Pinpoint the cell where the given text exists, returning its [x, y] midpoint coordinate. 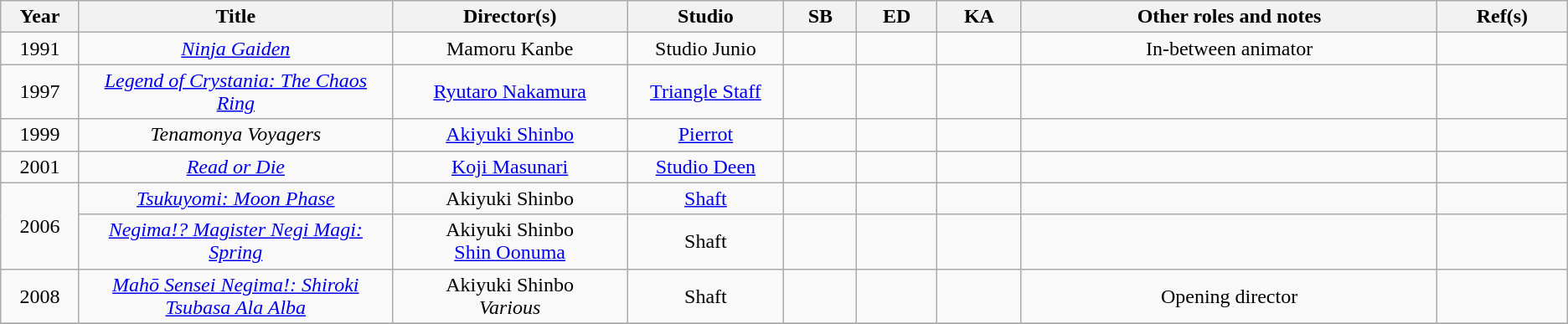
Akiyuki Shinbo Various [509, 296]
Studio [705, 17]
2001 [40, 167]
Mamoru Kanbe [509, 49]
KA [978, 17]
1997 [40, 92]
ED [896, 17]
Opening director [1229, 296]
Tenamonya Voyagers [235, 135]
2006 [40, 226]
Akiyuki Shinbo Shin Oonuma [509, 241]
Koji Masunari [509, 167]
Studio Deen [705, 167]
SB [821, 17]
Ninja Gaiden [235, 49]
Title [235, 17]
Legend of Crystania: The Chaos Ring [235, 92]
Triangle Staff [705, 92]
2008 [40, 296]
Director(s) [509, 17]
Mahō Sensei Negima!: Shiroki Tsubasa Ala Alba [235, 296]
Tsukuyomi: Moon Phase [235, 198]
Year [40, 17]
Ref(s) [1503, 17]
1991 [40, 49]
Read or Die [235, 167]
1999 [40, 135]
In-between animator [1229, 49]
Other roles and notes [1229, 17]
Pierrot [705, 135]
Ryutaro Nakamura [509, 92]
Negima!? Magister Negi Magi: Spring [235, 241]
Studio Junio [705, 49]
